Detect which cell encompasses the target text, then output its [X, Y] center coordinate. 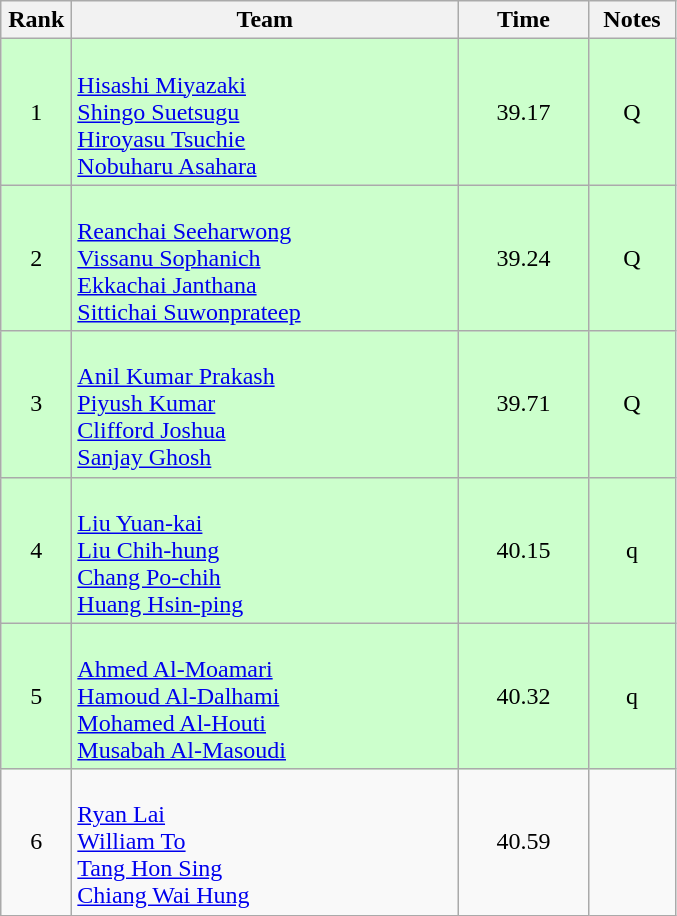
Rank [36, 20]
Team [265, 20]
Hisashi MiyazakiShingo SuetsuguHiroyasu TsuchieNobuharu Asahara [265, 112]
39.17 [524, 112]
40.15 [524, 550]
39.24 [524, 258]
4 [36, 550]
5 [36, 696]
39.71 [524, 404]
Time [524, 20]
40.32 [524, 696]
Liu Yuan-kaiLiu Chih-hungChang Po-chihHuang Hsin-ping [265, 550]
1 [36, 112]
Notes [632, 20]
Ryan LaiWilliam ToTang Hon SingChiang Wai Hung [265, 842]
6 [36, 842]
Reanchai SeeharwongVissanu SophanichEkkachai JanthanaSittichai Suwonprateep [265, 258]
2 [36, 258]
3 [36, 404]
40.59 [524, 842]
Ahmed Al-MoamariHamoud Al-DalhamiMohamed Al-HoutiMusabah Al-Masoudi [265, 696]
Anil Kumar PrakashPiyush KumarClifford JoshuaSanjay Ghosh [265, 404]
